Extract the (x, y) coordinate from the center of the cell holding the provided text.  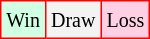
Win (24, 20)
Loss (126, 20)
Draw (72, 20)
